Scan for the cell matching the given text and deliver its [X, Y] coordinate at center. 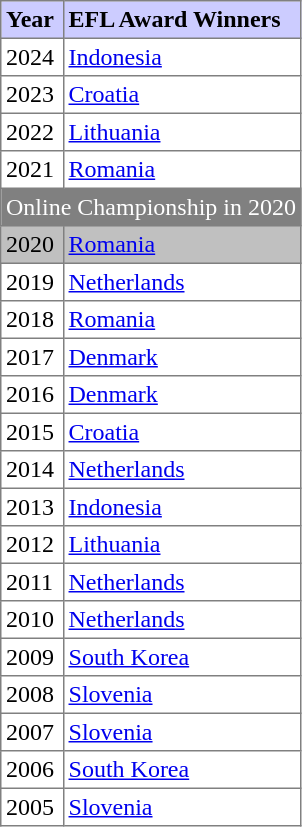
2020 [32, 245]
2019 [32, 282]
Online Championship in 2020 [151, 207]
2005 [32, 807]
2009 [32, 657]
2016 [32, 395]
2014 [32, 470]
2018 [32, 320]
2007 [32, 732]
2012 [32, 545]
2017 [32, 357]
Year [32, 20]
2021 [32, 170]
2006 [32, 770]
2011 [32, 582]
2010 [32, 620]
2015 [32, 432]
2008 [32, 695]
2022 [32, 132]
2023 [32, 95]
2013 [32, 507]
2024 [32, 57]
EFL Award Winners [182, 20]
